Identify which cell holds the provided text, then report its (X, Y) central coordinate. 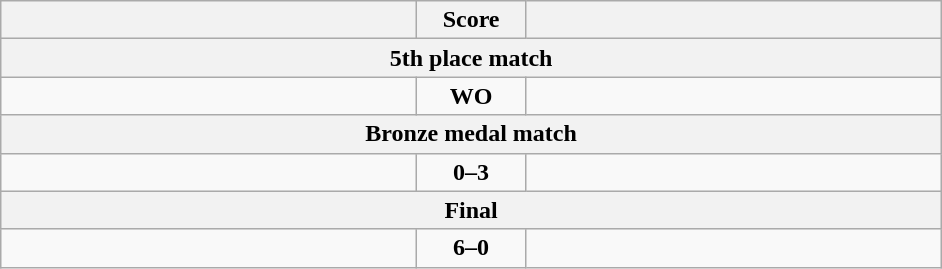
Bronze medal match (472, 134)
Final (472, 210)
Score (472, 20)
5th place match (472, 58)
6–0 (472, 248)
0–3 (472, 172)
WO (472, 96)
